Find where the given text appears and provide that cell's center as (X, Y) coordinate. 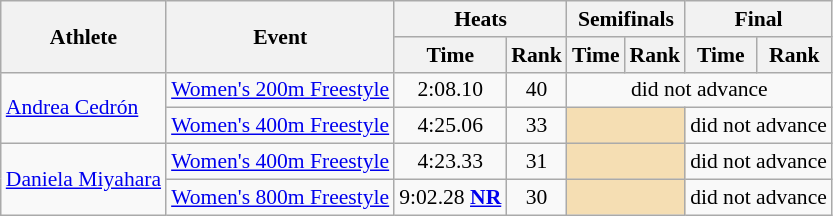
Heats (480, 19)
33 (536, 126)
Daniela Miyahara (84, 180)
Andrea Cedrón (84, 108)
9:02.28 NR (450, 197)
4:25.06 (450, 126)
Semifinals (626, 19)
30 (536, 197)
2:08.10 (450, 90)
4:23.33 (450, 162)
40 (536, 90)
Event (280, 36)
31 (536, 162)
Women's 800m Freestyle (280, 197)
Women's 200m Freestyle (280, 90)
Athlete (84, 36)
Final (758, 19)
